Pinpoint the cell where the given text exists, returning its [x, y] midpoint coordinate. 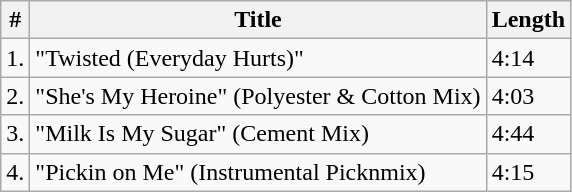
3. [16, 134]
1. [16, 58]
"She's My Heroine" (Polyester & Cotton Mix) [258, 96]
4. [16, 172]
4:14 [528, 58]
"Twisted (Everyday Hurts)" [258, 58]
4:44 [528, 134]
# [16, 20]
Title [258, 20]
"Pickin on Me" (Instrumental Picknmix) [258, 172]
"Milk Is My Sugar" (Cement Mix) [258, 134]
2. [16, 96]
4:03 [528, 96]
4:15 [528, 172]
Length [528, 20]
